Determine the [X, Y] coordinate at the center of the cell enclosing the given text.  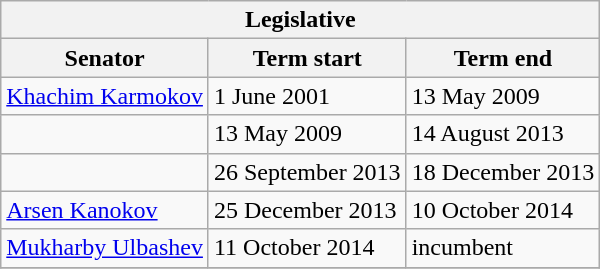
Khachim Karmokov [105, 96]
Mukharby Ulbashev [105, 248]
Arsen Kanokov [105, 210]
Term end [503, 58]
Legislative [300, 20]
incumbent [503, 248]
14 August 2013 [503, 134]
Senator [105, 58]
25 December 2013 [307, 210]
10 October 2014 [503, 210]
1 June 2001 [307, 96]
26 September 2013 [307, 172]
Term start [307, 58]
18 December 2013 [503, 172]
11 October 2014 [307, 248]
